Provide the [X, Y] coordinate of the cell's center where the given text is located.  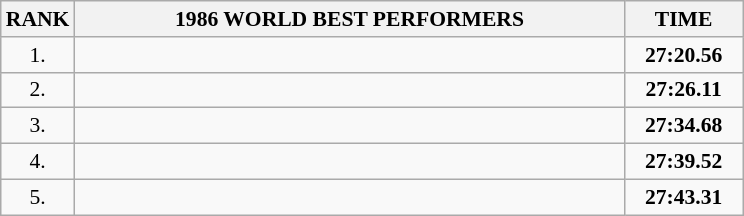
1986 WORLD BEST PERFORMERS [349, 19]
2. [38, 90]
5. [38, 197]
27:34.68 [684, 126]
3. [38, 126]
27:20.56 [684, 55]
27:39.52 [684, 162]
TIME [684, 19]
4. [38, 162]
RANK [38, 19]
27:43.31 [684, 197]
27:26.11 [684, 90]
1. [38, 55]
